Output the [x, y] coordinate of the center of the cell containing the given text.  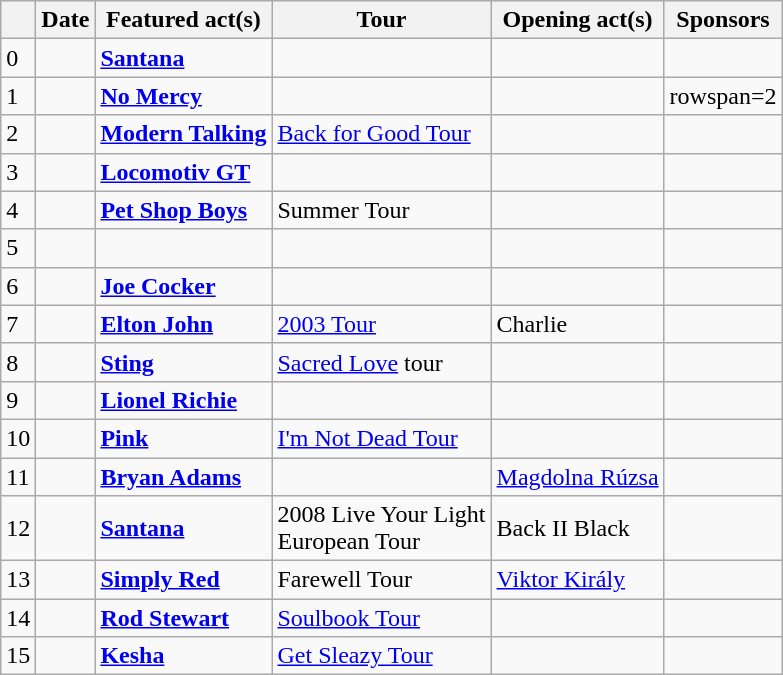
Opening act(s) [578, 20]
Joe Cocker [184, 286]
Locomotiv GT [184, 172]
6 [18, 286]
Pink [184, 438]
Summer Tour [382, 210]
Pet Shop Boys [184, 210]
8 [18, 362]
Featured act(s) [184, 20]
3 [18, 172]
I'm Not Dead Tour [382, 438]
2003 Tour [382, 324]
1 [18, 96]
Back II Black [578, 528]
7 [18, 324]
4 [18, 210]
Kesha [184, 656]
13 [18, 580]
Soulbook Tour [382, 618]
Rod Stewart [184, 618]
11 [18, 477]
9 [18, 400]
Tour [382, 20]
2 [18, 134]
Back for Good Tour [382, 134]
5 [18, 248]
No Mercy [184, 96]
15 [18, 656]
Viktor Király [578, 580]
Get Sleazy Tour [382, 656]
Bryan Adams [184, 477]
10 [18, 438]
0 [18, 58]
Lionel Richie [184, 400]
Farewell Tour [382, 580]
12 [18, 528]
rowspan=2 [723, 96]
Sting [184, 362]
Sacred Love tour [382, 362]
Magdolna Rúzsa [578, 477]
Charlie [578, 324]
14 [18, 618]
Simply Red [184, 580]
Sponsors [723, 20]
Elton John [184, 324]
Modern Talking [184, 134]
2008 Live Your LightEuropean Tour [382, 528]
Date [66, 20]
